Scan for the cell matching the given text and deliver its (X, Y) coordinate at center. 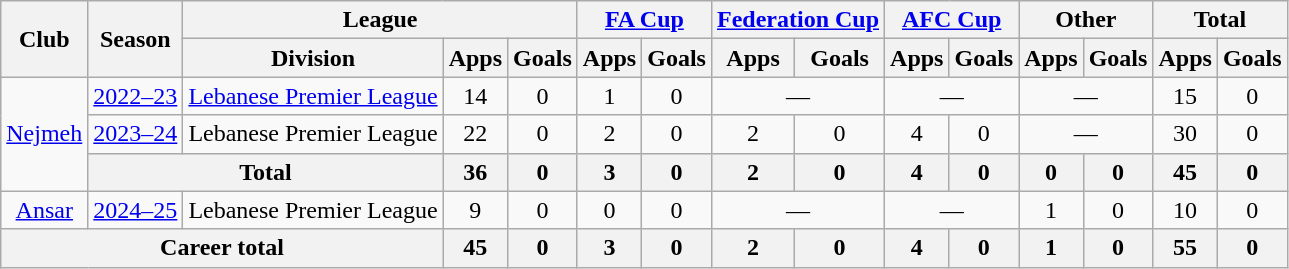
AFC Cup (952, 20)
2023–24 (136, 134)
10 (1185, 210)
9 (475, 210)
36 (475, 172)
14 (475, 96)
Nejmeh (44, 134)
30 (1185, 134)
Federation Cup (798, 20)
55 (1185, 248)
Division (313, 58)
League (380, 20)
Other (1086, 20)
FA Cup (644, 20)
15 (1185, 96)
2022–23 (136, 96)
Ansar (44, 210)
Career total (222, 248)
2024–25 (136, 210)
22 (475, 134)
Season (136, 39)
Club (44, 39)
